Output the (X, Y) coordinate of the center of the cell containing the given text.  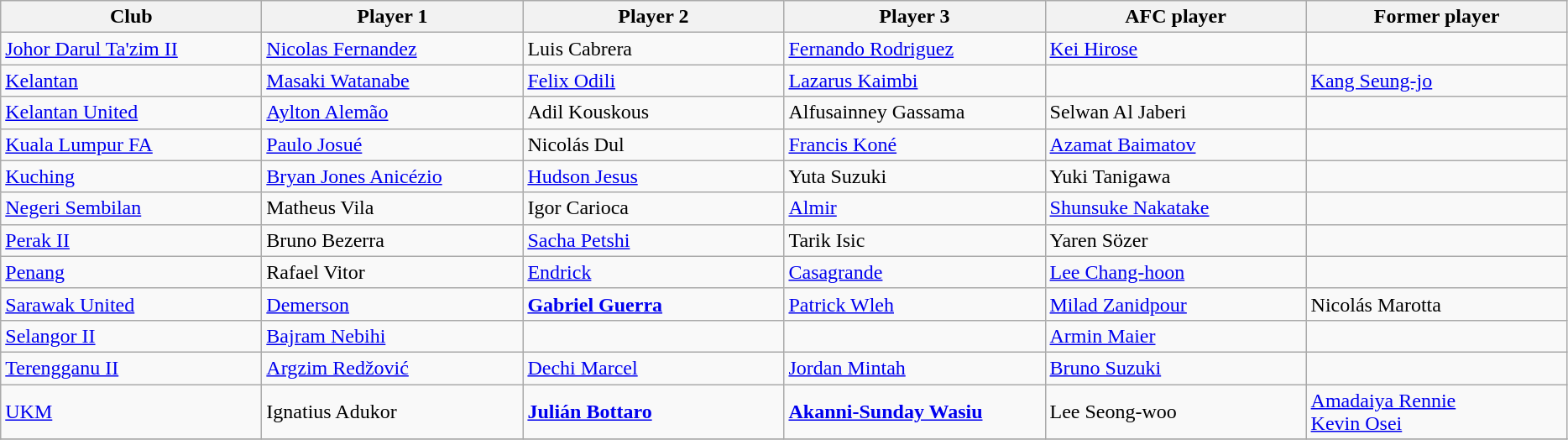
Bajram Nebihi (393, 336)
Igor Carioca (653, 208)
Azamat Baimatov (1175, 144)
Lee Seong-woo (1175, 411)
Former player (1437, 17)
Kei Hirose (1175, 49)
Selangor II (131, 336)
Kelantan (131, 81)
Julián Bottaro (653, 411)
Yuki Tanigawa (1175, 176)
Selwan Al Jaberi (1175, 113)
Almir (915, 208)
Bruno Bezerra (393, 240)
Penang (131, 272)
Negeri Sembilan (131, 208)
Club (131, 17)
Terengganu II (131, 368)
Nicolas Fernandez (393, 49)
Kelantan United (131, 113)
Armin Maier (1175, 336)
Demerson (393, 304)
Kuching (131, 176)
Bryan Jones Anicézio (393, 176)
Felix Odili (653, 81)
Sarawak United (131, 304)
UKM (131, 411)
Francis Koné (915, 144)
Fernando Rodriguez (915, 49)
Yaren Sözer (1175, 240)
Hudson Jesus (653, 176)
AFC player (1175, 17)
Casagrande (915, 272)
Milad Zanidpour (1175, 304)
Luis Cabrera (653, 49)
Adil Kouskous (653, 113)
Ignatius Adukor (393, 411)
Lee Chang-hoon (1175, 272)
Rafael Vitor (393, 272)
Patrick Wleh (915, 304)
Nicolás Dul (653, 144)
Argzim Redžović (393, 368)
Kuala Lumpur FA (131, 144)
Perak II (131, 240)
Yuta Suzuki (915, 176)
Gabriel Guerra (653, 304)
Bruno Suzuki (1175, 368)
Masaki Watanabe (393, 81)
Aylton Alemão (393, 113)
Lazarus Kaimbi (915, 81)
Paulo Josué (393, 144)
Tarik Isic (915, 240)
Kang Seung-jo (1437, 81)
Endrick (653, 272)
Johor Darul Ta'zim II (131, 49)
Shunsuke Nakatake (1175, 208)
Alfusainney Gassama (915, 113)
Player 2 (653, 17)
Amadaiya Rennie Kevin Osei (1437, 411)
Nicolás Marotta (1437, 304)
Jordan Mintah (915, 368)
Player 3 (915, 17)
Matheus Vila (393, 208)
Dechi Marcel (653, 368)
Akanni-Sunday Wasiu (915, 411)
Sacha Petshi (653, 240)
Player 1 (393, 17)
